Pinpoint the cell where the given text exists, returning its [x, y] midpoint coordinate. 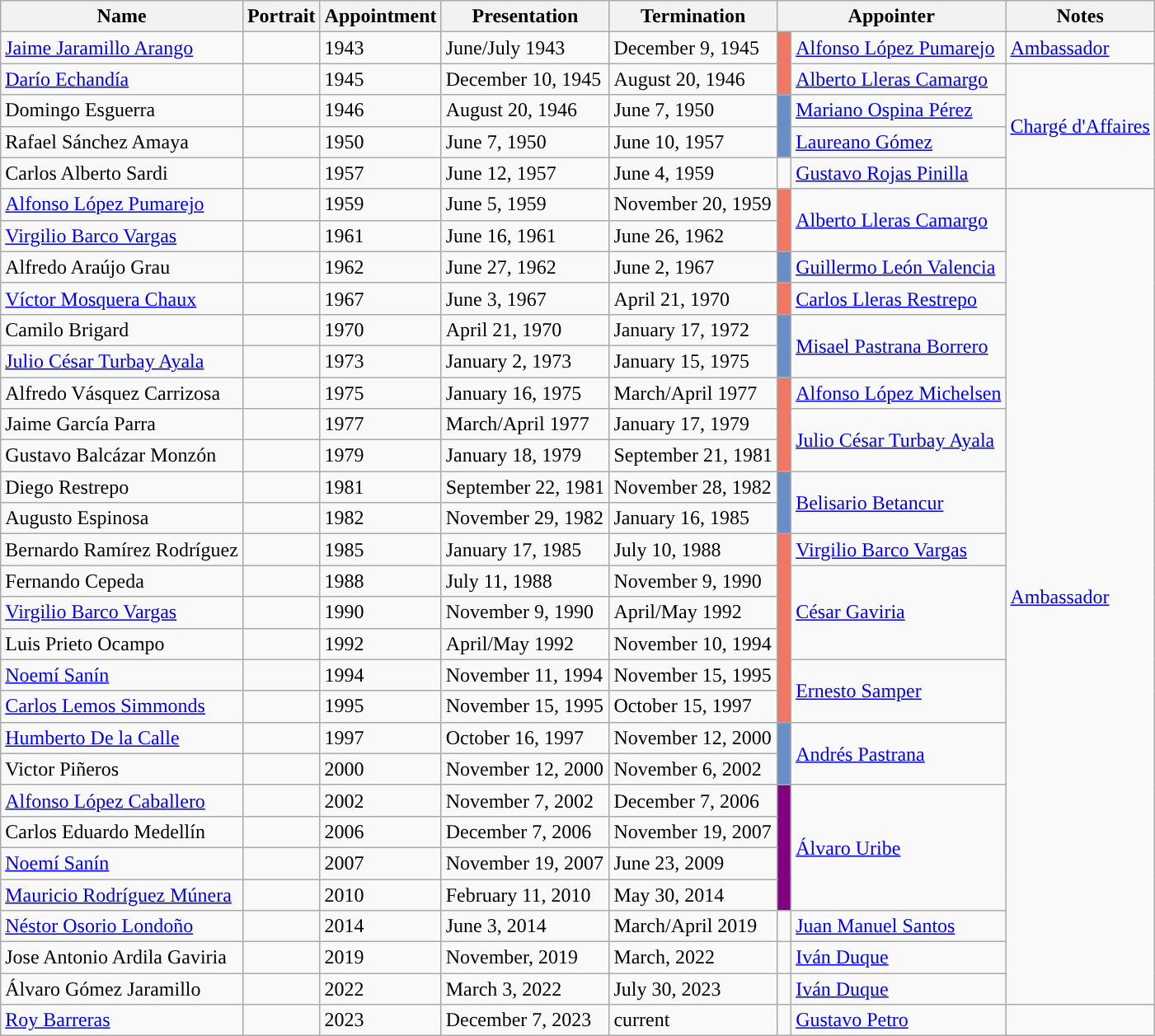
Bernardo Ramírez Rodríguez [122, 550]
1990 [381, 612]
March, 2022 [693, 958]
1967 [381, 298]
January 17, 1985 [525, 550]
Appointment [381, 16]
November 7, 2002 [525, 800]
1981 [381, 487]
March 3, 2022 [525, 989]
Gustavo Balcázar Monzón [122, 456]
Mauricio Rodríguez Múnera [122, 894]
Misael Pastrana Borrero [899, 345]
Humberto De la Calle [122, 738]
Diego Restrepo [122, 487]
1985 [381, 550]
June 27, 1962 [525, 267]
Alfredo Vásquez Carrizosa [122, 393]
Portrait [281, 16]
November 6, 2002 [693, 769]
Rafael Sánchez Amaya [122, 142]
June 2, 1967 [693, 267]
Roy Barreras [122, 1020]
Néstor Osorio Londoño [122, 926]
1946 [381, 110]
Alfonso López Caballero [122, 800]
November 10, 1994 [693, 644]
June 3, 1967 [525, 298]
July 30, 2023 [693, 989]
1994 [381, 675]
Carlos Eduardo Medellín [122, 832]
1950 [381, 142]
June 10, 1957 [693, 142]
current [693, 1020]
January 2, 1973 [525, 361]
1957 [381, 173]
2006 [381, 832]
Juan Manuel Santos [899, 926]
Álvaro Gómez Jaramillo [122, 989]
2019 [381, 958]
Gustavo Petro [899, 1020]
October 15, 1997 [693, 706]
November, 2019 [525, 958]
1992 [381, 644]
June 5, 1959 [525, 204]
Guillermo León Valencia [899, 267]
June/July 1943 [525, 48]
Appointer [892, 16]
Augusto Espinosa [122, 518]
March/April 2019 [693, 926]
2022 [381, 989]
January 15, 1975 [693, 361]
1970 [381, 330]
January 18, 1979 [525, 456]
December 9, 1945 [693, 48]
January 16, 1975 [525, 393]
June 26, 1962 [693, 236]
Luis Prieto Ocampo [122, 644]
June 3, 2014 [525, 926]
Victor Piñeros [122, 769]
Fernando Cepeda [122, 581]
Álvaro Uribe [899, 847]
Name [122, 16]
César Gaviria [899, 612]
Andrés Pastrana [899, 753]
1962 [381, 267]
Alfredo Araújo Grau [122, 267]
2014 [381, 926]
1988 [381, 581]
September 21, 1981 [693, 456]
January 16, 1985 [693, 518]
January 17, 1972 [693, 330]
2002 [381, 800]
November 29, 1982 [525, 518]
1973 [381, 361]
Chargé d'Affaires [1080, 126]
Gustavo Rojas Pinilla [899, 173]
September 22, 1981 [525, 487]
November 11, 1994 [525, 675]
Carlos Lleras Restrepo [899, 298]
Darío Echandía [122, 79]
Laureano Gómez [899, 142]
2007 [381, 863]
June 4, 1959 [693, 173]
July 10, 1988 [693, 550]
July 11, 1988 [525, 581]
1977 [381, 424]
Víctor Mosquera Chaux [122, 298]
December 7, 2023 [525, 1020]
November 20, 1959 [693, 204]
2000 [381, 769]
Jaime García Parra [122, 424]
2023 [381, 1020]
Termination [693, 16]
June 23, 2009 [693, 863]
Jose Antonio Ardila Gaviria [122, 958]
Presentation [525, 16]
June 12, 1957 [525, 173]
1959 [381, 204]
1945 [381, 79]
May 30, 2014 [693, 894]
December 10, 1945 [525, 79]
1982 [381, 518]
November 28, 1982 [693, 487]
October 16, 1997 [525, 738]
2010 [381, 894]
1975 [381, 393]
Carlos Alberto Sardi [122, 173]
Mariano Ospina Pérez [899, 110]
1997 [381, 738]
Camilo Brigard [122, 330]
1943 [381, 48]
Alfonso López Michelsen [899, 393]
1979 [381, 456]
February 11, 2010 [525, 894]
January 17, 1979 [693, 424]
Belisario Betancur [899, 503]
Notes [1080, 16]
Ernesto Samper [899, 691]
Jaime Jaramillo Arango [122, 48]
Domingo Esguerra [122, 110]
1961 [381, 236]
June 16, 1961 [525, 236]
Carlos Lemos Simmonds [122, 706]
1995 [381, 706]
